Return (X, Y) of the center of cell containing provided text 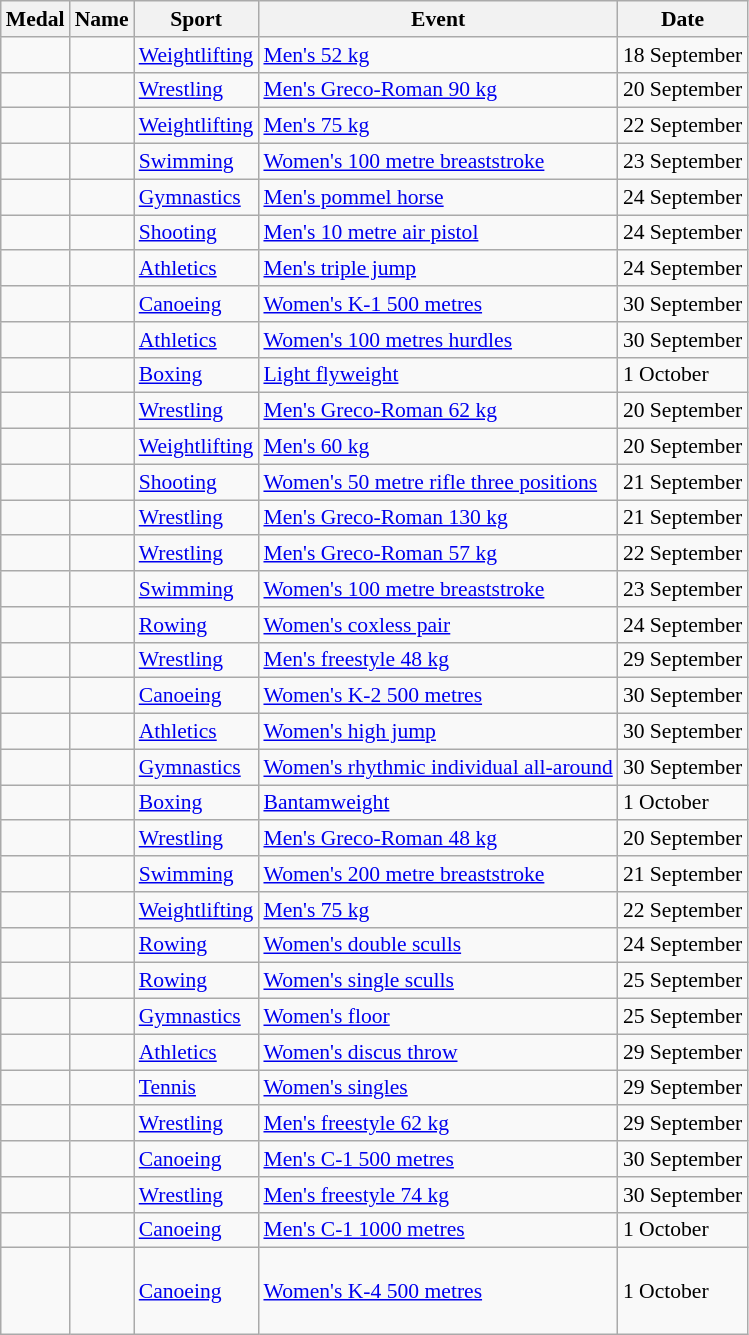
Men's 52 kg (438, 55)
Women's 200 metre breaststroke (438, 874)
Medal (36, 19)
Men's freestyle 48 kg (438, 660)
Women's coxless pair (438, 625)
Men's Greco-Roman 62 kg (438, 411)
Women's double sculls (438, 945)
Women's K-4 500 metres (438, 1292)
Event (438, 19)
Women's high jump (438, 732)
Men's pommel horse (438, 197)
Men's 10 metre air pistol (438, 233)
Sport (196, 19)
Men's triple jump (438, 269)
Women's floor (438, 1017)
Tennis (196, 1088)
Women's 100 metres hurdles (438, 340)
Women's discus throw (438, 1052)
Light flyweight (438, 375)
Men's Greco-Roman 90 kg (438, 90)
Women's single sculls (438, 981)
Men's freestyle 62 kg (438, 1124)
Women's rhythmic individual all-around (438, 767)
Men's Greco-Roman 130 kg (438, 518)
Women's 50 metre rifle three positions (438, 482)
Date (682, 19)
18 September (682, 55)
Men's C-1 1000 metres (438, 1230)
Women's K-1 500 metres (438, 304)
Men's freestyle 74 kg (438, 1195)
Bantamweight (438, 803)
Men's C-1 500 metres (438, 1159)
Women's singles (438, 1088)
Men's 60 kg (438, 447)
Women's K-2 500 metres (438, 696)
Name (102, 19)
Men's Greco-Roman 48 kg (438, 839)
Men's Greco-Roman 57 kg (438, 554)
